Identify which cell holds the provided text, then report its [x, y] central coordinate. 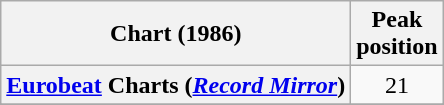
21 [397, 85]
Peakposition [397, 34]
Chart (1986) [176, 34]
Eurobeat Charts (Record Mirror) [176, 85]
